Pinpoint the cell where the given text exists, returning its [X, Y] midpoint coordinate. 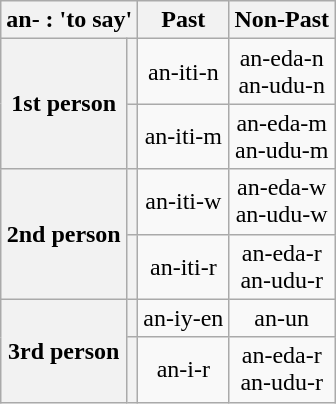
Past [184, 20]
an- : 'to say' [70, 20]
an-iti-n [184, 72]
an-iy-en [184, 318]
an-eda-man-udu-m [282, 136]
an-iti-r [184, 266]
an-eda-wan-udu-w [282, 202]
3rd person [64, 350]
an-iti-m [184, 136]
2nd person [64, 234]
an-iti-w [184, 202]
an-eda-nan-udu-n [282, 72]
Non-Past [282, 20]
an-un [282, 318]
an-i-r [184, 370]
1st person [64, 104]
